Search for the cell housing the specified text and yield its [x, y] center coordinate. 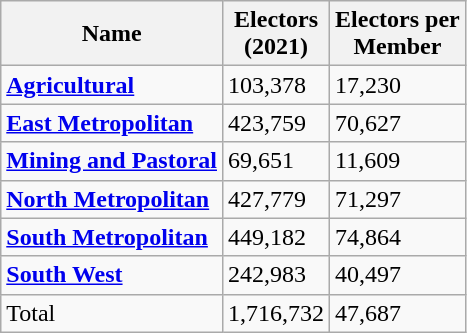
South West [112, 275]
North Metropolitan [112, 199]
Electors (2021) [276, 34]
449,182 [276, 237]
Mining and Pastoral [112, 161]
423,759 [276, 123]
Total [112, 313]
69,651 [276, 161]
Name [112, 34]
Electors per Member [398, 34]
70,627 [398, 123]
Agricultural [112, 85]
427,779 [276, 199]
South Metropolitan [112, 237]
47,687 [398, 313]
40,497 [398, 275]
17,230 [398, 85]
11,609 [398, 161]
74,864 [398, 237]
103,378 [276, 85]
1,716,732 [276, 313]
71,297 [398, 199]
242,983 [276, 275]
East Metropolitan [112, 123]
